Extract the (x, y) coordinate from the center of the cell holding the provided text.  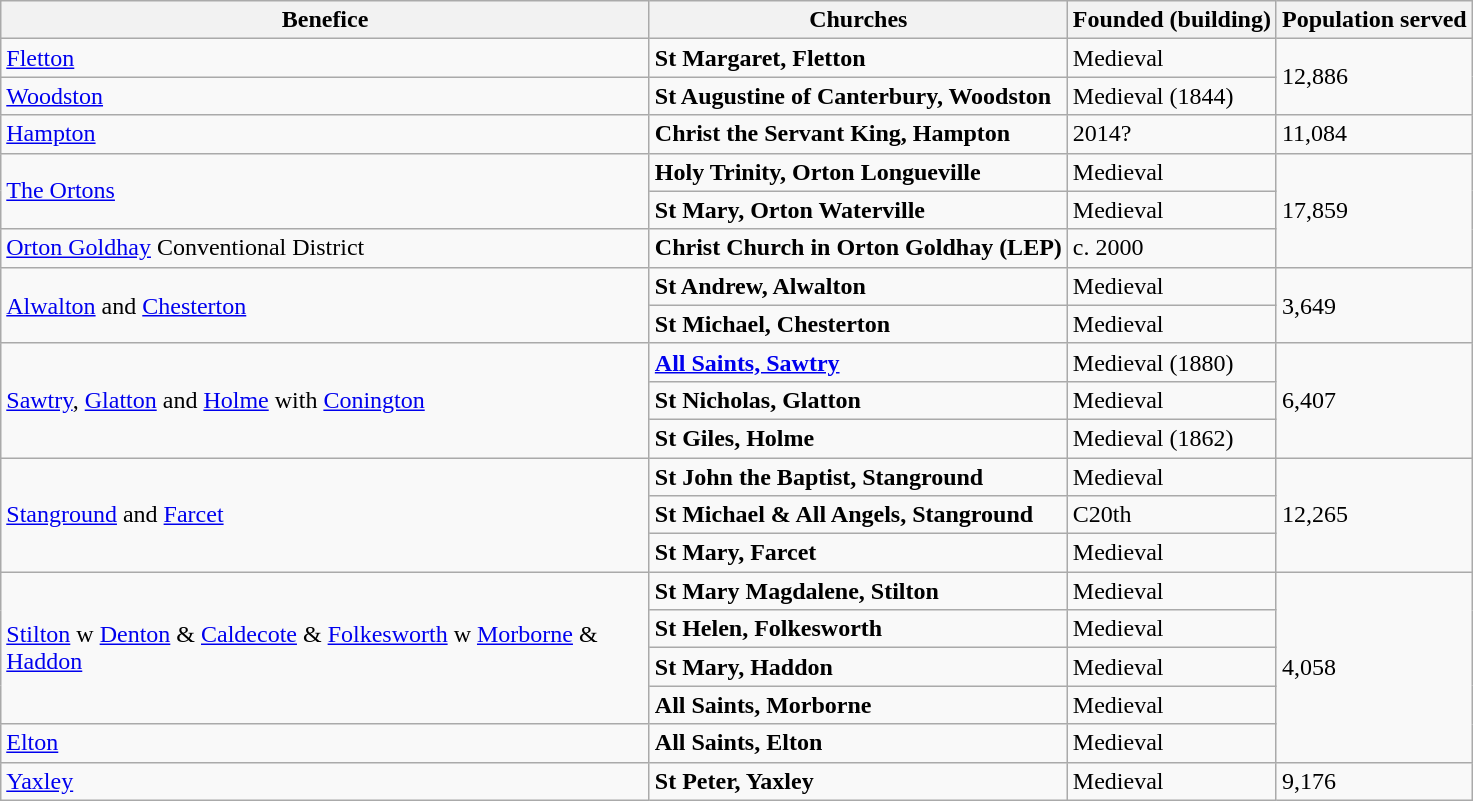
All Saints, Sawtry (858, 362)
Stanground and Farcet (326, 515)
11,084 (1374, 134)
St Helen, Folkesworth (858, 629)
St Michael, Chesterton (858, 324)
Stilton w Denton & Caldecote & Folkesworth w Morborne & Haddon (326, 648)
3,649 (1374, 305)
St John the Baptist, Stanground (858, 477)
Christ Church in Orton Goldhay (LEP) (858, 248)
Woodston (326, 96)
St Nicholas, Glatton (858, 400)
C20th (1172, 515)
Medieval (1880) (1172, 362)
Population served (1374, 20)
Benefice (326, 20)
9,176 (1374, 781)
4,058 (1374, 667)
The Ortons (326, 191)
Elton (326, 743)
12,886 (1374, 77)
St Andrew, Alwalton (858, 286)
St Mary Magdalene, Stilton (858, 591)
Sawtry, Glatton and Holme with Conington (326, 400)
Fletton (326, 58)
Holy Trinity, Orton Longueville (858, 172)
Yaxley (326, 781)
17,859 (1374, 210)
6,407 (1374, 400)
St Mary, Haddon (858, 667)
St Giles, Holme (858, 438)
Hampton (326, 134)
St Margaret, Fletton (858, 58)
All Saints, Morborne (858, 705)
Churches (858, 20)
St Michael & All Angels, Stanground (858, 515)
St Mary, Farcet (858, 553)
Orton Goldhay Conventional District (326, 248)
Christ the Servant King, Hampton (858, 134)
St Peter, Yaxley (858, 781)
12,265 (1374, 515)
St Augustine of Canterbury, Woodston (858, 96)
Medieval (1862) (1172, 438)
All Saints, Elton (858, 743)
St Mary, Orton Waterville (858, 210)
2014? (1172, 134)
Alwalton and Chesterton (326, 305)
Founded (building) (1172, 20)
Medieval (1844) (1172, 96)
c. 2000 (1172, 248)
